From the cell containing the given text, extract its center point as (X, Y) coordinate. 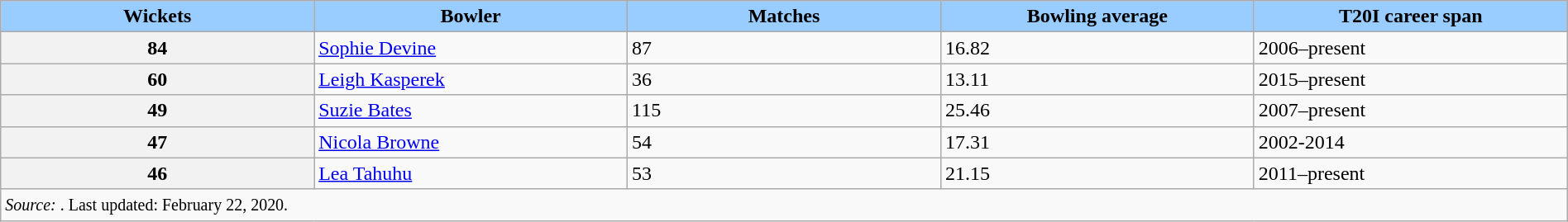
Lea Tahuhu (471, 173)
25.46 (1097, 111)
49 (157, 111)
54 (784, 142)
2002-2014 (1411, 142)
115 (784, 111)
13.11 (1097, 79)
36 (784, 79)
Sophie Devine (471, 48)
47 (157, 142)
Leigh Kasperek (471, 79)
16.82 (1097, 48)
60 (157, 79)
17.31 (1097, 142)
84 (157, 48)
Nicola Browne (471, 142)
2015–present (1411, 79)
Source: . Last updated: February 22, 2020. (784, 205)
2011–present (1411, 173)
Bowling average (1097, 17)
Bowler (471, 17)
53 (784, 173)
87 (784, 48)
21.15 (1097, 173)
46 (157, 173)
2006–present (1411, 48)
Matches (784, 17)
Suzie Bates (471, 111)
Wickets (157, 17)
T20I career span (1411, 17)
2007–present (1411, 111)
